Find where the given text appears and provide that cell's center as [x, y] coordinate. 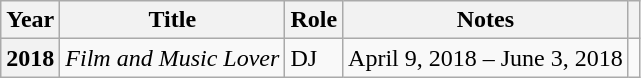
Year [30, 20]
Role [314, 20]
Film and Music Lover [172, 58]
2018 [30, 58]
April 9, 2018 – June 3, 2018 [486, 58]
Notes [486, 20]
DJ [314, 58]
Title [172, 20]
